For the text-containing cell, return its midpoint in (x, y) coordinate format. 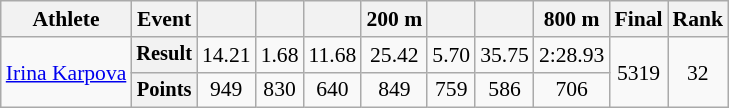
759 (451, 90)
Final (638, 19)
14.21 (226, 55)
32 (698, 72)
706 (572, 90)
1.68 (280, 55)
11.68 (332, 55)
5.70 (451, 55)
849 (394, 90)
5319 (638, 72)
35.75 (504, 55)
800 m (572, 19)
200 m (394, 19)
640 (332, 90)
949 (226, 90)
Rank (698, 19)
Points (164, 90)
Athlete (66, 19)
2:28.93 (572, 55)
Result (164, 55)
830 (280, 90)
Irina Karpova (66, 72)
Event (164, 19)
25.42 (394, 55)
586 (504, 90)
